Extract the (X, Y) coordinate from the center of the cell holding the provided text.  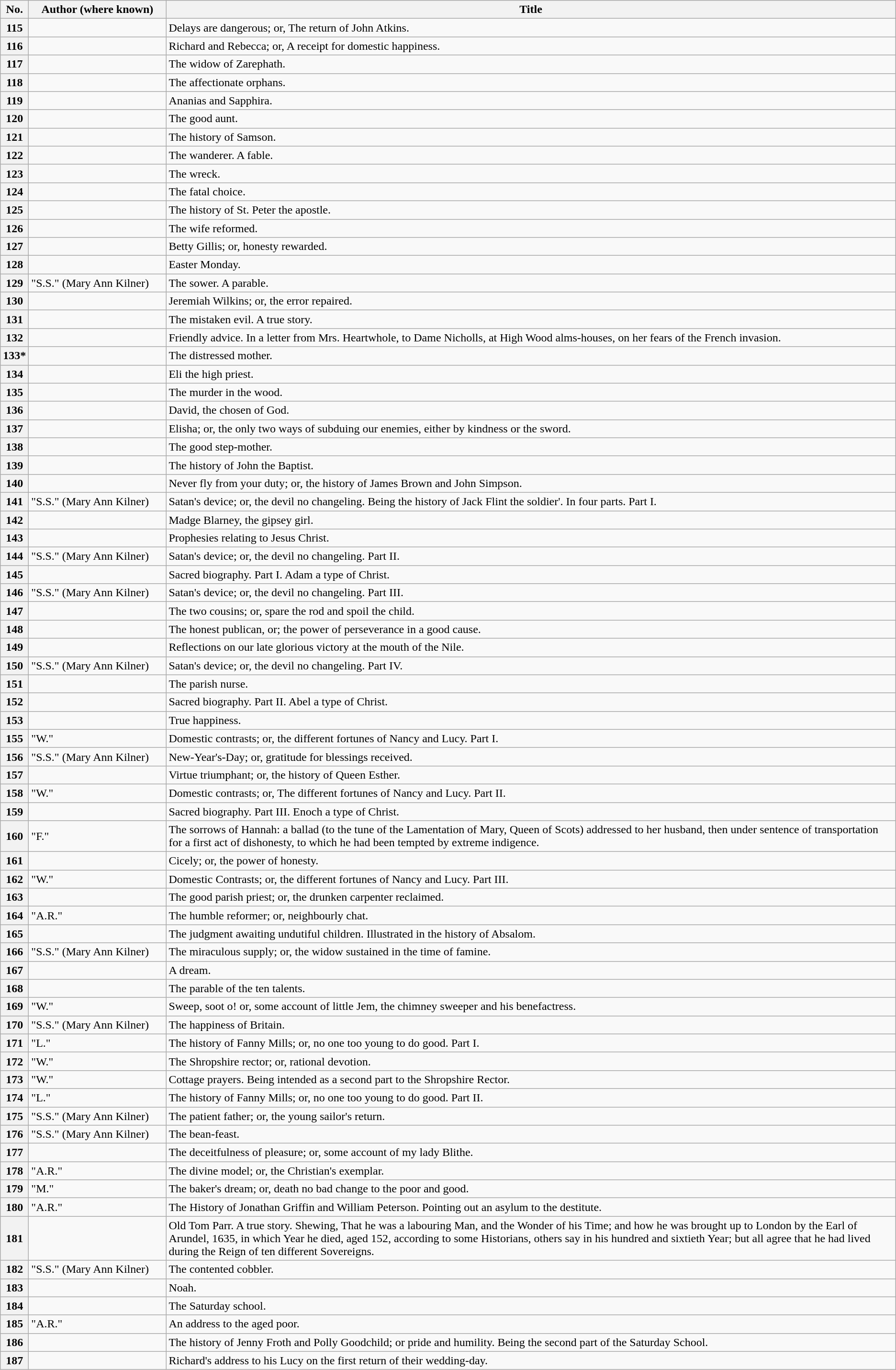
138 (14, 447)
New-Year's-Day; or, gratitude for blessings received. (531, 757)
148 (14, 629)
Friendly advice. In a letter from Mrs. Heartwhole, to Dame Nicholls, at High Wood alms-houses, on her fears of the French invasion. (531, 338)
Richard and Rebecca; or, A receipt for domestic happiness. (531, 46)
The fatal choice. (531, 192)
Domestic contrasts; or, the different fortunes of Nancy and Lucy. Part I. (531, 738)
125 (14, 210)
Delays are dangerous; or, The return of John Atkins. (531, 28)
Ananias and Sapphira. (531, 101)
The contented cobbler. (531, 1269)
The Shropshire rector; or, rational devotion. (531, 1061)
155 (14, 738)
133* (14, 356)
185 (14, 1324)
Prophesies relating to Jesus Christ. (531, 538)
152 (14, 702)
Cicely; or, the power of honesty. (531, 861)
124 (14, 192)
146 (14, 593)
Reflections on our late glorious victory at the mouth of the Nile. (531, 647)
The deceitfulness of pleasure; or, some account of my lady Blithe. (531, 1153)
183 (14, 1288)
120 (14, 119)
160 (14, 836)
The two cousins; or, spare the rod and spoil the child. (531, 611)
165 (14, 934)
151 (14, 684)
The humble reformer; or, neighbourly chat. (531, 916)
The patient father; or, the young sailor's return. (531, 1116)
129 (14, 283)
179 (14, 1189)
187 (14, 1360)
The sower. A parable. (531, 283)
The Saturday school. (531, 1306)
Eli the high priest. (531, 374)
159 (14, 812)
172 (14, 1061)
The affectionate orphans. (531, 82)
Author (where known) (98, 10)
162 (14, 879)
178 (14, 1171)
163 (14, 897)
171 (14, 1043)
140 (14, 483)
Madge Blarney, the gipsey girl. (531, 520)
166 (14, 952)
157 (14, 775)
The widow of Zarephath. (531, 64)
144 (14, 556)
147 (14, 611)
"M." (98, 1189)
Sacred biography. Part I. Adam a type of Christ. (531, 575)
116 (14, 46)
142 (14, 520)
134 (14, 374)
153 (14, 720)
The baker's dream; or, death no bad change to the poor and good. (531, 1189)
Satan's device; or, the devil no changeling. Part III. (531, 593)
149 (14, 647)
156 (14, 757)
123 (14, 173)
The history of St. Peter the apostle. (531, 210)
131 (14, 319)
135 (14, 392)
174 (14, 1098)
164 (14, 916)
170 (14, 1025)
The history of John the Baptist. (531, 465)
The history of Jenny Froth and Polly Goodchild; or pride and humility. Being the second part of the Saturday School. (531, 1342)
Jeremiah Wilkins; or, the error repaired. (531, 301)
150 (14, 666)
The happiness of Britain. (531, 1025)
The divine model; or, the Christian's exemplar. (531, 1171)
The mistaken evil. A true story. (531, 319)
"F." (98, 836)
The history of Samson. (531, 137)
115 (14, 28)
Richard's address to his Lucy on the first return of their wedding-day. (531, 1360)
David, the chosen of God. (531, 410)
169 (14, 1007)
The murder in the wood. (531, 392)
121 (14, 137)
167 (14, 970)
The good aunt. (531, 119)
184 (14, 1306)
182 (14, 1269)
181 (14, 1238)
The distressed mother. (531, 356)
The history of Fanny Mills; or, no one too young to do good. Part I. (531, 1043)
The miraculous supply; or, the widow sustained in the time of famine. (531, 952)
Easter Monday. (531, 265)
The judgment awaiting undutiful children. Illustrated in the history of Absalom. (531, 934)
Satan's device; or, the devil no changeling. Being the history of Jack Flint the soldier'. In four parts. Part I. (531, 501)
130 (14, 301)
173 (14, 1079)
180 (14, 1207)
An address to the aged poor. (531, 1324)
The parable of the ten talents. (531, 988)
Satan's device; or, the devil no changeling. Part II. (531, 556)
Title (531, 10)
Noah. (531, 1288)
The good parish priest; or, the drunken carpenter reclaimed. (531, 897)
Cottage prayers. Being intended as a second part to the Shropshire Rector. (531, 1079)
128 (14, 265)
A dream. (531, 970)
122 (14, 155)
The history of Fanny Mills; or, no one too young to do good. Part II. (531, 1098)
Sacred biography. Part II. Abel a type of Christ. (531, 702)
Never fly from your duty; or, the history of James Brown and John Simpson. (531, 483)
141 (14, 501)
176 (14, 1134)
Sacred biography. Part III. Enoch a type of Christ. (531, 812)
The wanderer. A fable. (531, 155)
The honest publican, or; the power of perseverance in a good cause. (531, 629)
175 (14, 1116)
The History of Jonathan Griffin and William Peterson. Pointing out an asylum to the destitute. (531, 1207)
Sweep, soot o! or, some account of little Jem, the chimney sweeper and his benefactress. (531, 1007)
Domestic contrasts; or, The different fortunes of Nancy and Lucy. Part II. (531, 793)
186 (14, 1342)
The good step-mother. (531, 447)
119 (14, 101)
The wreck. (531, 173)
Satan's device; or, the devil no changeling. Part IV. (531, 666)
Virtue triumphant; or, the history of Queen Esther. (531, 775)
126 (14, 228)
No. (14, 10)
136 (14, 410)
132 (14, 338)
158 (14, 793)
139 (14, 465)
The bean-feast. (531, 1134)
Elisha; or, the only two ways of subduing our enemies, either by kindness or the sword. (531, 429)
Betty Gillis; or, honesty rewarded. (531, 247)
117 (14, 64)
118 (14, 82)
The parish nurse. (531, 684)
True happiness. (531, 720)
137 (14, 429)
Domestic Contrasts; or, the different fortunes of Nancy and Lucy. Part III. (531, 879)
177 (14, 1153)
168 (14, 988)
143 (14, 538)
145 (14, 575)
The wife reformed. (531, 228)
161 (14, 861)
127 (14, 247)
